Detect which cell encompasses the target text, then output its (x, y) center coordinate. 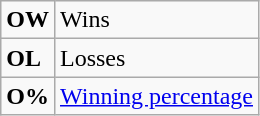
O% (28, 96)
OW (28, 20)
Winning percentage (156, 96)
Losses (156, 58)
Wins (156, 20)
OL (28, 58)
